Capture the cell that displays the provided text and extract its (X, Y) central coordinate. 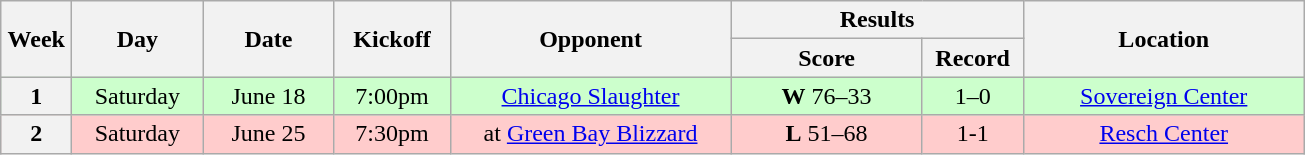
Chicago Slaughter (590, 96)
7:00pm (392, 96)
Record (972, 58)
Score (826, 58)
W 76–33 (826, 96)
7:30pm (392, 134)
Week (36, 39)
Location (1164, 39)
1 (36, 96)
Results (877, 20)
June 25 (268, 134)
1–0 (972, 96)
Resch Center (1164, 134)
1-1 (972, 134)
June 18 (268, 96)
Opponent (590, 39)
L 51–68 (826, 134)
Date (268, 39)
Sovereign Center (1164, 96)
2 (36, 134)
at Green Bay Blizzard (590, 134)
Day (138, 39)
Kickoff (392, 39)
